Return (x, y) of the center of cell containing provided text 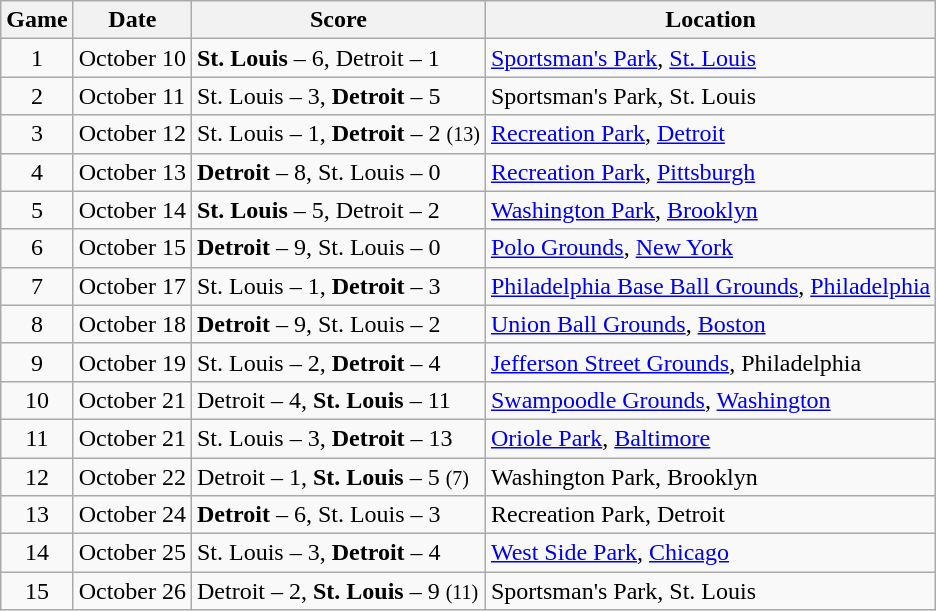
St. Louis – 6, Detroit – 1 (338, 58)
St. Louis – 3, Detroit – 4 (338, 553)
St. Louis – 2, Detroit – 4 (338, 362)
St. Louis – 5, Detroit – 2 (338, 210)
15 (37, 591)
Oriole Park, Baltimore (710, 438)
10 (37, 400)
October 15 (132, 248)
Detroit – 4, St. Louis – 11 (338, 400)
October 18 (132, 324)
Date (132, 20)
2 (37, 96)
Detroit – 2, St. Louis – 9 (11) (338, 591)
3 (37, 134)
6 (37, 248)
October 22 (132, 477)
St. Louis – 1, Detroit – 3 (338, 286)
Location (710, 20)
14 (37, 553)
11 (37, 438)
West Side Park, Chicago (710, 553)
Game (37, 20)
12 (37, 477)
9 (37, 362)
Recreation Park, Pittsburgh (710, 172)
October 25 (132, 553)
Detroit – 9, St. Louis – 0 (338, 248)
October 12 (132, 134)
St. Louis – 3, Detroit – 13 (338, 438)
13 (37, 515)
5 (37, 210)
1 (37, 58)
October 17 (132, 286)
Detroit – 1, St. Louis – 5 (7) (338, 477)
Union Ball Grounds, Boston (710, 324)
October 26 (132, 591)
Swampoodle Grounds, Washington (710, 400)
Detroit – 6, St. Louis – 3 (338, 515)
St. Louis – 1, Detroit – 2 (13) (338, 134)
4 (37, 172)
October 13 (132, 172)
Jefferson Street Grounds, Philadelphia (710, 362)
October 24 (132, 515)
7 (37, 286)
October 14 (132, 210)
October 10 (132, 58)
Score (338, 20)
October 19 (132, 362)
Detroit – 9, St. Louis – 2 (338, 324)
October 11 (132, 96)
8 (37, 324)
St. Louis – 3, Detroit – 5 (338, 96)
Polo Grounds, New York (710, 248)
Detroit – 8, St. Louis – 0 (338, 172)
Philadelphia Base Ball Grounds, Philadelphia (710, 286)
